Return [x, y] of the center of cell containing provided text 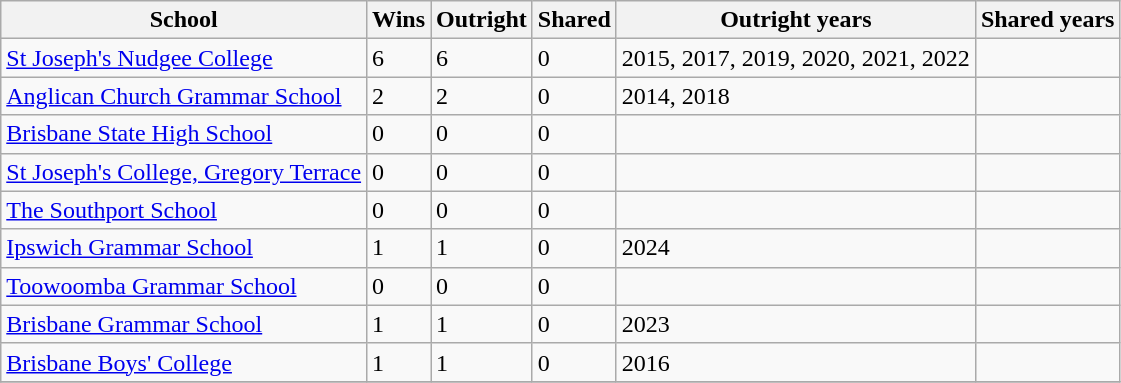
School [184, 20]
The Southport School [184, 210]
Brisbane State High School [184, 134]
Brisbane Grammar School [184, 324]
Shared [574, 20]
2023 [796, 324]
2024 [796, 248]
Toowoomba Grammar School [184, 286]
Shared years [1048, 20]
2014, 2018 [796, 96]
Brisbane Boys' College [184, 362]
2015, 2017, 2019, 2020, 2021, 2022 [796, 58]
St Joseph's Nudgee College [184, 58]
Outright [482, 20]
Outright years [796, 20]
Ipswich Grammar School [184, 248]
Wins [399, 20]
St Joseph's College, Gregory Terrace [184, 172]
Anglican Church Grammar School [184, 96]
2016 [796, 362]
